Provide the (X, Y) coordinate of the cell's center where the given text is located.  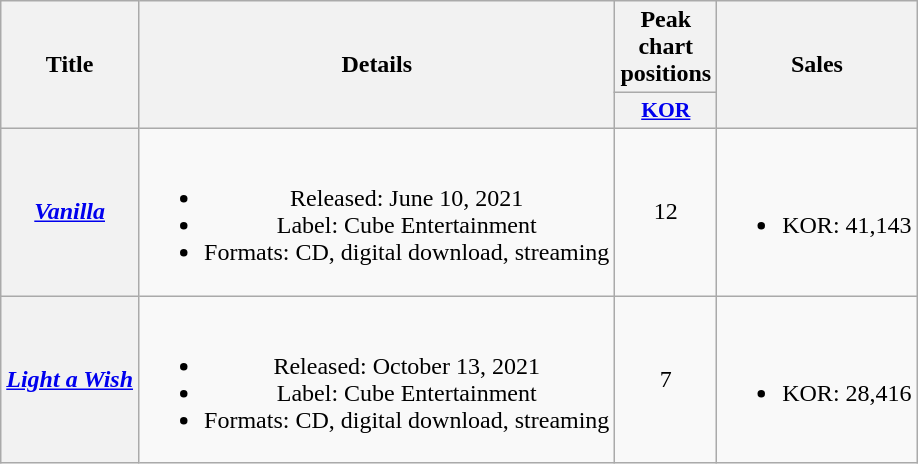
Released: October 13, 2021Label: Cube EntertainmentFormats: CD, digital download, streaming (377, 380)
Details (377, 65)
Released: June 10, 2021Label: Cube EntertainmentFormats: CD, digital download, streaming (377, 212)
KOR: 41,143 (817, 212)
7 (666, 380)
KOR: 28,416 (817, 380)
KOR (666, 111)
Vanilla (70, 212)
12 (666, 212)
Sales (817, 65)
Light a Wish (70, 380)
Title (70, 65)
Peak chart positions (666, 47)
